Determine the (x, y) coordinate at the center of the cell enclosing the given text.  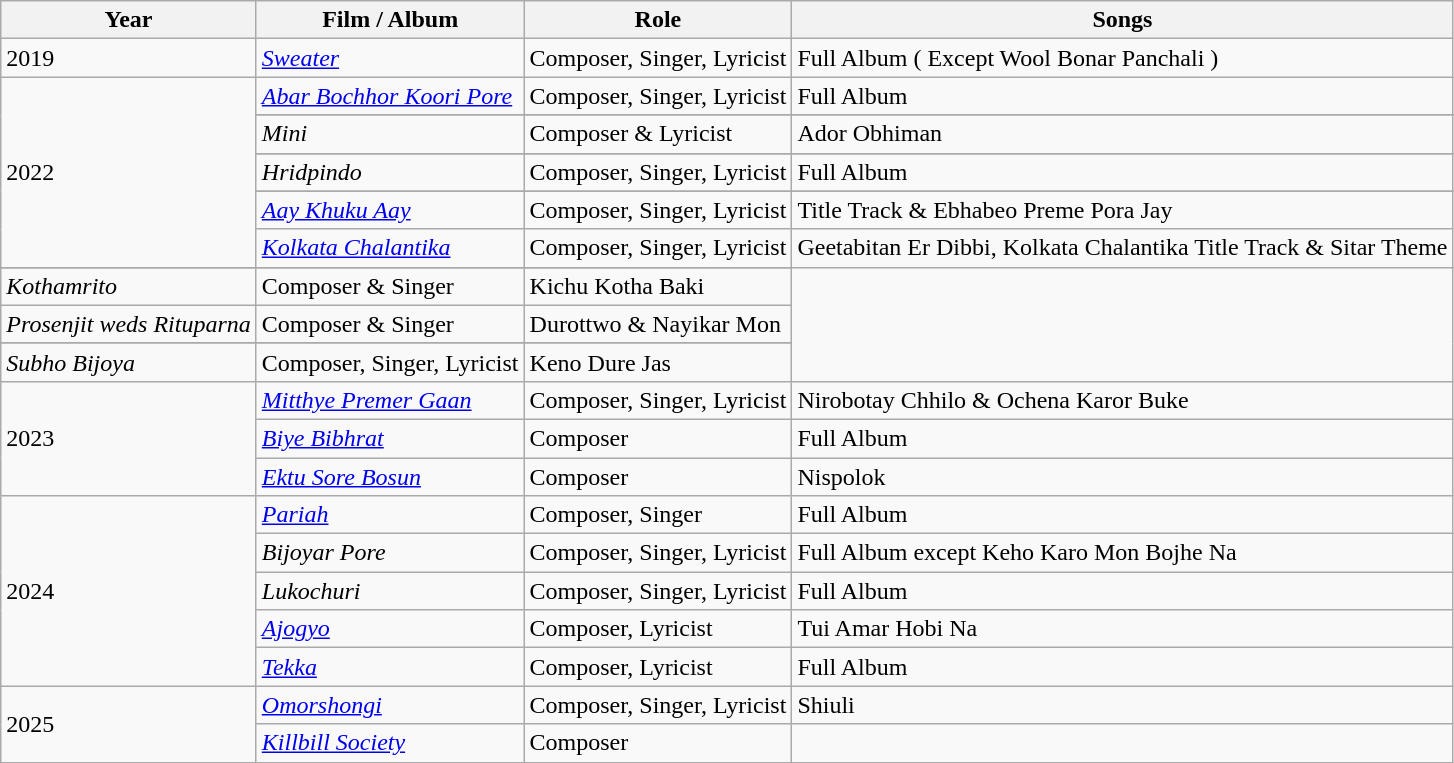
Keno Dure Jas (658, 362)
2019 (129, 58)
Sweater (390, 58)
Tui Amar Hobi Na (1122, 629)
2025 (129, 724)
Aay Khuku Aay (390, 210)
Nirobotay Chhilo & Ochena Karor Buke (1122, 400)
Pariah (390, 515)
Subho Bijoya (129, 362)
Biye Bibhrat (390, 438)
Ador Obhiman (1122, 134)
Full Album ( Except Wool Bonar Panchali ) (1122, 58)
Songs (1122, 20)
Lukochuri (390, 591)
Role (658, 20)
Year (129, 20)
Full Album except Keho Karo Mon Bojhe Na (1122, 553)
Shiuli (1122, 705)
Omorshongi (390, 705)
Kichu Kotha Baki (658, 286)
Prosenjit weds Rituparna (129, 324)
Composer & Lyricist (658, 134)
Hridpindo (390, 172)
2022 (129, 172)
Kothamrito (129, 286)
Killbill Society (390, 743)
Durottwo & Nayikar Mon (658, 324)
2024 (129, 591)
Composer, Singer (658, 515)
Film / Album (390, 20)
Bijoyar Pore (390, 553)
Ajogyo (390, 629)
Title Track & Ebhabeo Preme Pora Jay (1122, 210)
Geetabitan Er Dibbi, Kolkata Chalantika Title Track & Sitar Theme (1122, 248)
Mini (390, 134)
2023 (129, 438)
Mitthye Premer Gaan (390, 400)
Ektu Sore Bosun (390, 477)
Tekka (390, 667)
Kolkata Chalantika (390, 248)
Nispolok (1122, 477)
Abar Bochhor Koori Pore (390, 96)
